Provide the (x, y) coordinate of the cell's center where the given text is located.  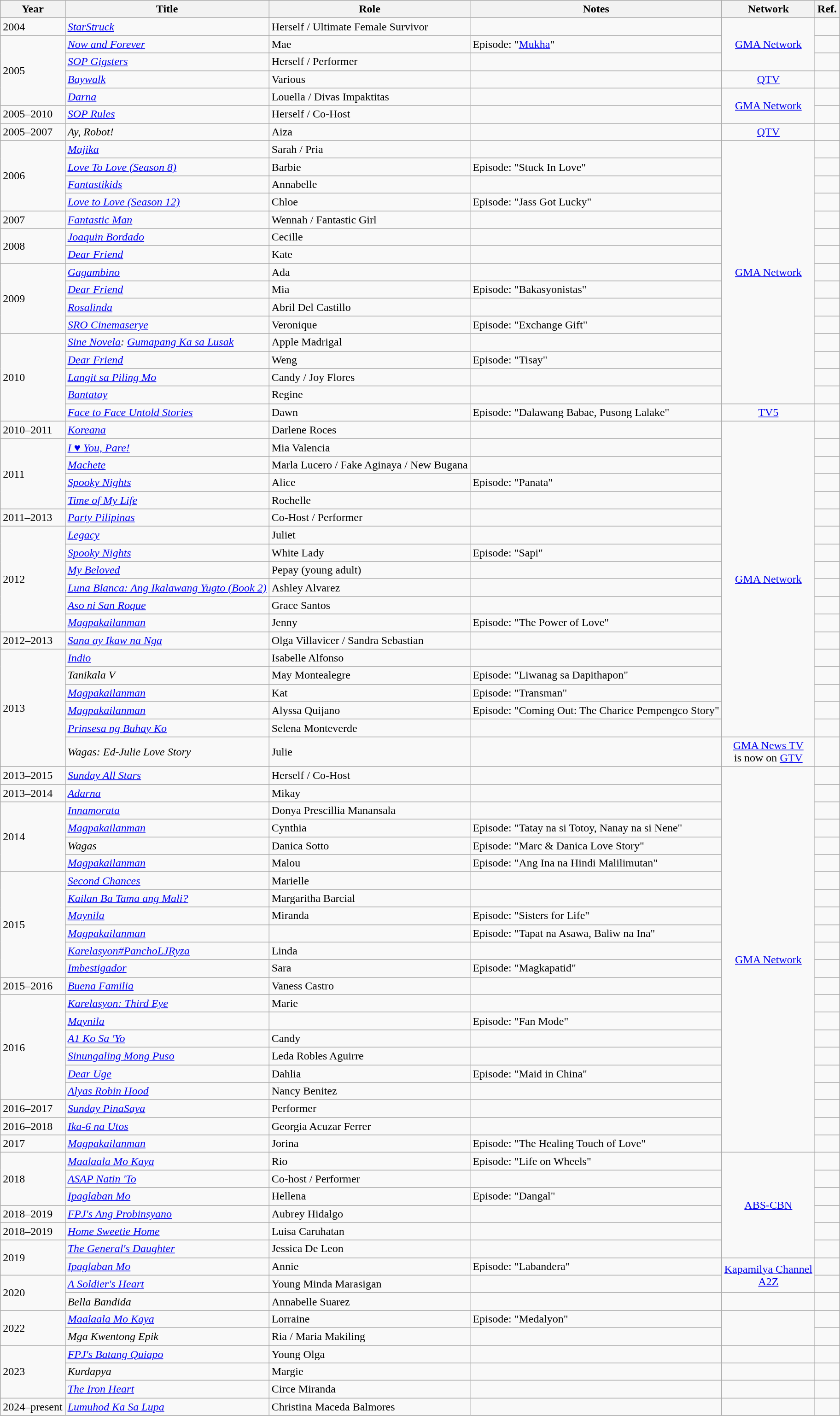
Selena Monteverde (369, 728)
Aiza (369, 132)
Second Chances (167, 881)
Alyssa Quijano (369, 710)
2013 (33, 708)
Episode: "Dangal" (596, 1196)
Various (369, 79)
2019 (33, 1258)
Luna Blanca: Ang Ikalawang Yugto (Book 2) (167, 588)
Mia Valencia (369, 447)
Imbestigador (167, 968)
Indio (167, 658)
ABS-CBN (768, 1205)
Co-Host / Performer (369, 518)
Luisa Caruhatan (369, 1231)
Rosalinda (167, 307)
Kat (369, 693)
Episode: "Jass Got Lucky" (596, 202)
Georgia Acuzar Ferrer (369, 1126)
The Iron Heart (167, 1389)
Wagas (167, 846)
2012–2013 (33, 640)
Ada (369, 272)
Mae (369, 44)
2024–present (33, 1407)
Jenny (369, 623)
Julie (369, 752)
Now and Forever (167, 44)
Ashley Alvarez (369, 588)
Episode: "Tisay" (596, 360)
Dear Uge (167, 1074)
Alyas Robin Hood (167, 1091)
Machete (167, 465)
Vaness Castro (369, 986)
Alice (369, 482)
Abril Del Castillo (369, 307)
Episode: "Magkapatid" (596, 968)
Langit sa Piling Mo (167, 377)
2015–2016 (33, 986)
Darna (167, 97)
Mga Kwentong Epik (167, 1336)
Dawn (369, 412)
Episode: "Mukha" (596, 44)
Adarna (167, 793)
The General's Daughter (167, 1249)
Cynthia (369, 828)
2011–2013 (33, 518)
Joaquin Bordado (167, 237)
A Soldier's Heart (167, 1284)
2010–2011 (33, 430)
Sara (369, 968)
Karelasyon#PanchoLJRyza (167, 951)
2005 (33, 70)
Veronique (369, 325)
My Beloved (167, 570)
2017 (33, 1144)
Baywalk (167, 79)
Candy / Joy Flores (369, 377)
Episode: "Tatay na si Totoy, Nanay na si Nene" (596, 828)
Episode: "The Power of Love" (596, 623)
Dahlia (369, 1074)
Episode: "Ang Ina na Hindi Malilimutan" (596, 863)
Sunday All Stars (167, 775)
Herself / Ultimate Female Survivor (369, 27)
Herself / Performer (369, 62)
2018 (33, 1179)
2007 (33, 220)
Chloe (369, 202)
2011 (33, 474)
Lorraine (369, 1319)
Fantastikids (167, 184)
Aso ni San Roque (167, 605)
Rio (369, 1161)
2008 (33, 246)
Jorina (369, 1144)
Aubrey Hidalgo (369, 1214)
Love to Love (Season 12) (167, 202)
Margaritha Barcial (369, 898)
Kailan Ba Tama ang Mali? (167, 898)
Donya Prescillia Manansala (369, 811)
Face to Face Untold Stories (167, 412)
Episode: "Exchange Gift" (596, 325)
Network (768, 9)
Rochelle (369, 500)
2014 (33, 837)
2013–2014 (33, 793)
Prinsesa ng Buhay Ko (167, 728)
Episode: "Coming Out: The Charice Pempengco Story" (596, 710)
2004 (33, 27)
May Montealegre (369, 675)
Olga Villavicer / Sandra Sebastian (369, 640)
Buena Familia (167, 986)
White Lady (369, 553)
Leda Robles Aguirre (369, 1056)
Performer (369, 1109)
Fantastic Man (167, 220)
Episode: "Labandera" (596, 1266)
Young Olga (369, 1354)
2015 (33, 924)
Marla Lucero / Fake Aginaya / New Bugana (369, 465)
Role (369, 9)
Jessica De Leon (369, 1249)
Co-host / Performer (369, 1179)
SOP Rules (167, 114)
Title (167, 9)
Majika (167, 149)
Young Minda Marasigan (369, 1284)
Margie (369, 1372)
Bella Bandida (167, 1301)
2012 (33, 579)
Bantatay (167, 395)
Kate (369, 255)
2016 (33, 1047)
2023 (33, 1371)
Annie (369, 1266)
Episode: "Life on Wheels" (596, 1161)
Episode: "Medalyon" (596, 1319)
SOP Gigsters (167, 62)
TV5 (768, 412)
Weng (369, 360)
Sine Novela: Gumapang Ka sa Lusak (167, 342)
2016–2017 (33, 1109)
Episode: "Sapi" (596, 553)
Miranda (369, 916)
Episode: "The Healing Touch of Love" (596, 1144)
Tanikala V (167, 675)
Innamorata (167, 811)
Kurdapya (167, 1372)
2009 (33, 298)
Kapamilya Channel A2Z (768, 1275)
Candy (369, 1038)
Darlene Roces (369, 430)
SRO Cinemaserye (167, 325)
Time of My Life (167, 500)
Love To Love (Season 8) (167, 167)
Wennah / Fantastic Girl (369, 220)
Karelasyon: Third Eye (167, 1003)
StarStruck (167, 27)
Year (33, 9)
Home Sweetie Home (167, 1231)
Ay, Robot! (167, 132)
Ika-6 na Utos (167, 1126)
Juliet (369, 535)
Mikay (369, 793)
FPJ's Ang Probinsyano (167, 1214)
Koreana (167, 430)
FPJ's Batang Quiapo (167, 1354)
Louella / Divas Impaktitas (369, 97)
Christina Maceda Balmores (369, 1407)
Danica Sotto (369, 846)
Ria / Maria Makiling (369, 1336)
Regine (369, 395)
Episode: "Maid in China" (596, 1074)
2006 (33, 176)
2020 (33, 1293)
Nancy Benitez (369, 1091)
GMA News TV is now on GTV (768, 752)
Pepay (young adult) (369, 570)
Episode: "Liwanag sa Dapithapon" (596, 675)
Episode: "Marc & Danica Love Story" (596, 846)
Hellena (369, 1196)
Sarah / Pria (369, 149)
Gagambino (167, 272)
Episode: "Fan Mode" (596, 1021)
Circe Miranda (369, 1389)
Marie (369, 1003)
Apple Madrigal (369, 342)
Episode: "Panata" (596, 482)
2005–2010 (33, 114)
Sunday PinaSaya (167, 1109)
Mia (369, 290)
2013–2015 (33, 775)
Annabelle (369, 184)
Lumuhod Ka Sa Lupa (167, 1407)
Cecille (369, 237)
Legacy (167, 535)
Episode: "Bakasyonistas" (596, 290)
2016–2018 (33, 1126)
Grace Santos (369, 605)
Episode: "Dalawang Babae, Pusong Lalake" (596, 412)
2010 (33, 377)
Sana ay Ikaw na Nga (167, 640)
2005–2007 (33, 132)
Linda (369, 951)
Sinungaling Mong Puso (167, 1056)
Malou (369, 863)
I ♥ You, Pare! (167, 447)
ASAP Natin 'To (167, 1179)
Episode: "Stuck In Love" (596, 167)
Episode: "Tapat na Asawa, Baliw na Ina" (596, 933)
Wagas: Ed-Julie Love Story (167, 752)
Episode: "Sisters for Life" (596, 916)
Party Pilipinas (167, 518)
Barbie (369, 167)
Ref. (827, 9)
Isabelle Alfonso (369, 658)
Marielle (369, 881)
A1 Ko Sa 'Yo (167, 1038)
Episode: "Transman" (596, 693)
2022 (33, 1328)
Notes (596, 9)
Annabelle Suarez (369, 1301)
